From the cell containing the given text, extract its center point as [x, y] coordinate. 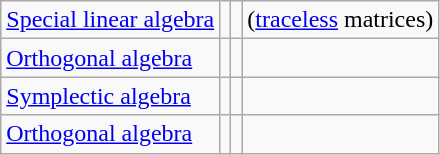
Special linear algebra [110, 20]
Symplectic algebra [110, 96]
(traceless matrices) [340, 20]
